Detect which cell encompasses the target text, then output its (x, y) center coordinate. 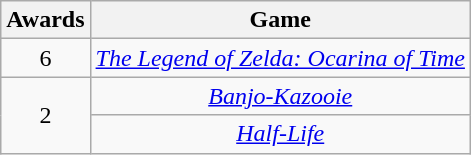
The Legend of Zelda: Ocarina of Time (280, 58)
6 (46, 58)
Game (280, 20)
Banjo-Kazooie (280, 96)
Awards (46, 20)
2 (46, 115)
Half-Life (280, 134)
